Output the [X, Y] coordinate of the center of the cell containing the given text.  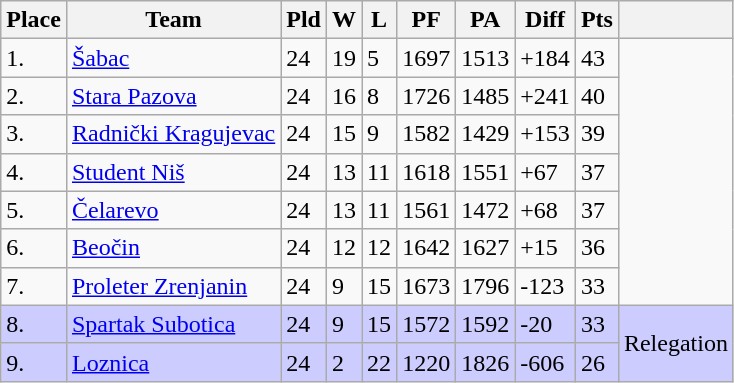
1627 [486, 248]
43 [596, 58]
1826 [486, 362]
1642 [426, 248]
Loznica [173, 362]
8. [34, 324]
8 [380, 96]
Student Niš [173, 172]
-606 [546, 362]
4. [34, 172]
PA [486, 20]
Radnički Kragujevac [173, 134]
Proleter Zrenjanin [173, 286]
Šabac [173, 58]
1472 [486, 210]
36 [596, 248]
+68 [546, 210]
+184 [546, 58]
+241 [546, 96]
1572 [426, 324]
Diff [546, 20]
1. [34, 58]
5. [34, 210]
Pld [304, 20]
3. [34, 134]
1220 [426, 362]
1618 [426, 172]
9. [34, 362]
1673 [426, 286]
1551 [486, 172]
Čelarevo [173, 210]
-20 [546, 324]
22 [380, 362]
1513 [486, 58]
PF [426, 20]
Spartak Subotica [173, 324]
1592 [486, 324]
26 [596, 362]
Beočin [173, 248]
L [380, 20]
2 [344, 362]
Team [173, 20]
-123 [546, 286]
7. [34, 286]
40 [596, 96]
2. [34, 96]
5 [380, 58]
1561 [426, 210]
Pts [596, 20]
Place [34, 20]
19 [344, 58]
1726 [426, 96]
Stara Pazova [173, 96]
39 [596, 134]
1429 [486, 134]
Relegation [676, 343]
1697 [426, 58]
+67 [546, 172]
1582 [426, 134]
1485 [486, 96]
W [344, 20]
16 [344, 96]
1796 [486, 286]
+153 [546, 134]
6. [34, 248]
+15 [546, 248]
